Detect which cell encompasses the target text, then output its [x, y] center coordinate. 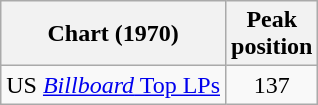
Peakposition [272, 34]
US Billboard Top LPs [114, 85]
137 [272, 85]
Chart (1970) [114, 34]
